Extract the (x, y) coordinate from the center of the cell holding the provided text.  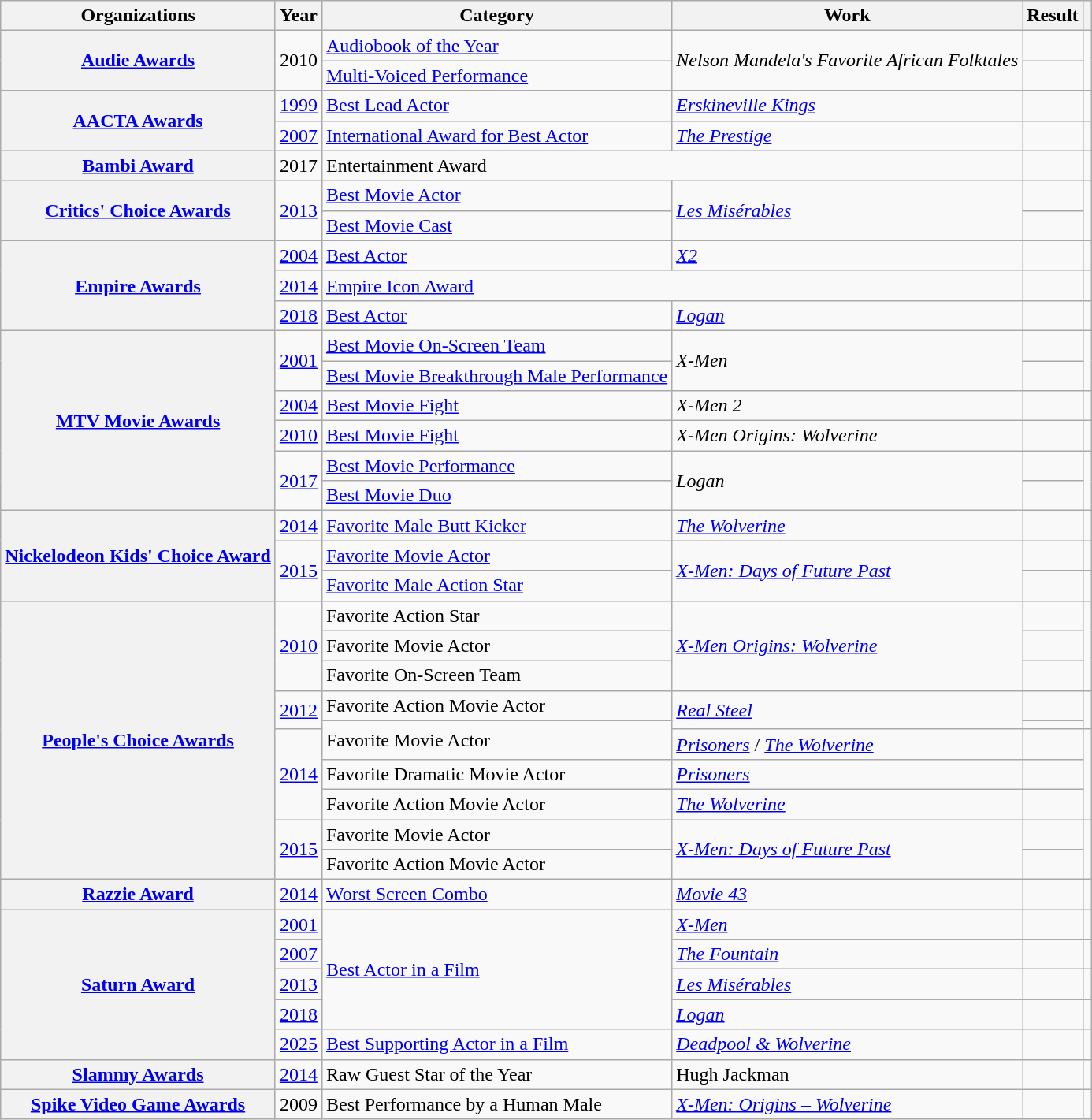
Favorite On-Screen Team (496, 675)
Critics' Choice Awards (139, 210)
Deadpool & Wolverine (848, 1044)
MTV Movie Awards (139, 420)
Movie 43 (848, 895)
Nelson Mandela's Favorite African Folktales (848, 61)
People's Choice Awards (139, 740)
X2 (848, 255)
Best Movie Cast (496, 225)
Empire Icon Award (671, 285)
Razzie Award (139, 895)
2012 (298, 709)
Best Movie Performance (496, 466)
The Fountain (848, 954)
Favorite Action Star (496, 616)
Best Actor in a Film (496, 969)
Result (1053, 16)
Work (848, 16)
Best Movie On-Screen Team (496, 345)
Bambi Award (139, 166)
Worst Screen Combo (496, 895)
Hugh Jackman (848, 1074)
Slammy Awards (139, 1074)
2025 (298, 1044)
Favorite Dramatic Movie Actor (496, 774)
Best Movie Breakthrough Male Performance (496, 376)
Erskineville Kings (848, 106)
Best Movie Actor (496, 195)
Prisoners / The Wolverine (848, 744)
Prisoners (848, 774)
Spike Video Game Awards (139, 1104)
Best Supporting Actor in a Film (496, 1044)
Saturn Award (139, 984)
X-Men: Origins – Wolverine (848, 1104)
Entertainment Award (671, 166)
2009 (298, 1104)
Real Steel (848, 709)
International Award for Best Actor (496, 136)
The Prestige (848, 136)
AACTA Awards (139, 121)
Year (298, 16)
Audiobook of the Year (496, 46)
X-Men 2 (848, 406)
Best Lead Actor (496, 106)
Audie Awards (139, 61)
Raw Guest Star of the Year (496, 1074)
Multi-Voiced Performance (496, 76)
Best Movie Duo (496, 496)
Best Performance by a Human Male (496, 1104)
Organizations (139, 16)
1999 (298, 106)
Favorite Male Action Star (496, 586)
Empire Awards (139, 285)
Category (496, 16)
Nickelodeon Kids' Choice Award (139, 556)
Favorite Male Butt Kicker (496, 526)
